Provide the [X, Y] coordinate of the cell's center where the given text is located.  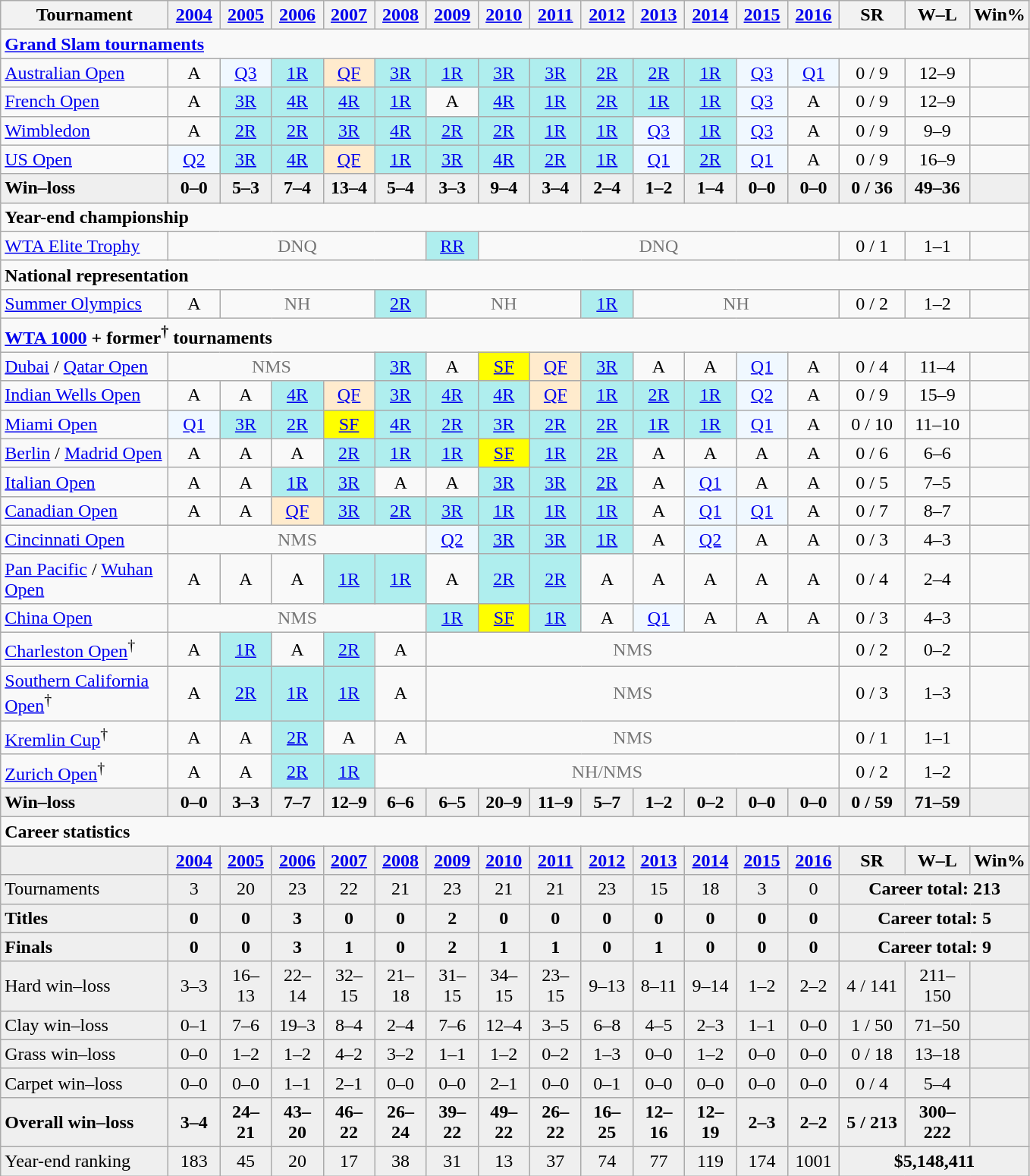
NH/NMS [607, 771]
0 / 5 [872, 482]
Overall win–loss [85, 1121]
49–36 [937, 188]
Career total: 5 [934, 918]
Year-end ranking [85, 1161]
7–7 [297, 803]
15 [658, 889]
18 [710, 889]
16–13 [246, 986]
8–11 [658, 986]
Cincinnati Open [85, 539]
16–25 [607, 1121]
5 / 213 [872, 1121]
8–7 [937, 511]
7–4 [297, 188]
11–9 [555, 803]
Finals [85, 947]
WTA 1000 + former† tournaments [516, 335]
20–9 [504, 803]
19–3 [297, 1025]
183 [194, 1161]
4–5 [658, 1025]
24–21 [246, 1121]
Hard win–loss [85, 986]
12–19 [710, 1121]
39–22 [452, 1121]
21–18 [400, 986]
71–50 [937, 1025]
174 [762, 1161]
22 [349, 889]
5–7 [607, 803]
9–9 [937, 130]
Southern California Open† [85, 693]
1 / 50 [872, 1025]
26–24 [400, 1121]
38 [400, 1161]
Kremlin Cup† [85, 737]
Canadian Open [85, 511]
37 [555, 1161]
22–14 [297, 986]
6–5 [452, 803]
46–22 [349, 1121]
Tournaments [85, 889]
23–15 [555, 986]
9–4 [504, 188]
49–22 [504, 1121]
45 [246, 1161]
0 / 7 [872, 511]
13–4 [349, 188]
National representation [516, 275]
French Open [85, 102]
17 [349, 1161]
31 [452, 1161]
Wimbledon [85, 130]
4–2 [349, 1054]
WTA Elite Trophy [85, 246]
300–222 [937, 1121]
1001 [814, 1161]
13 [504, 1161]
Pan Pacific / Wuhan Open [85, 578]
7–5 [937, 482]
9–14 [710, 986]
211–150 [937, 986]
Career total: 213 [934, 889]
Dubai / Qatar Open [85, 366]
13–18 [937, 1054]
26–22 [555, 1121]
Berlin / Madrid Open [85, 453]
6–8 [607, 1025]
Summer Olympics [85, 303]
Carpet win–loss [85, 1083]
11–4 [937, 366]
Career statistics [516, 832]
11–10 [937, 424]
Grand Slam tournaments [516, 44]
RR [452, 246]
34–15 [504, 986]
0 / 59 [872, 803]
71–59 [937, 803]
74 [607, 1161]
Zurich Open† [85, 771]
0 / 6 [872, 453]
16–9 [937, 159]
77 [658, 1161]
Clay win–loss [85, 1025]
3–2 [400, 1054]
0 / 36 [872, 188]
15–9 [937, 395]
Australian Open [85, 73]
12–4 [504, 1025]
Career total: 9 [934, 947]
Indian Wells Open [85, 395]
Miami Open [85, 424]
$5,148,411 [934, 1161]
Italian Open [85, 482]
0 / 18 [872, 1054]
3–5 [555, 1025]
0 / 10 [872, 424]
31–15 [452, 986]
China Open [85, 618]
43–20 [297, 1121]
4 / 141 [872, 986]
Titles [85, 918]
Grass win–loss [85, 1054]
US Open [85, 159]
12–16 [658, 1121]
Charleston Open† [85, 649]
119 [710, 1161]
Year-end championship [516, 217]
1–4 [710, 188]
5–3 [246, 188]
Tournament [85, 15]
8–4 [349, 1025]
9–13 [607, 986]
32–15 [349, 986]
